Capture the cell that displays the provided text and extract its [x, y] central coordinate. 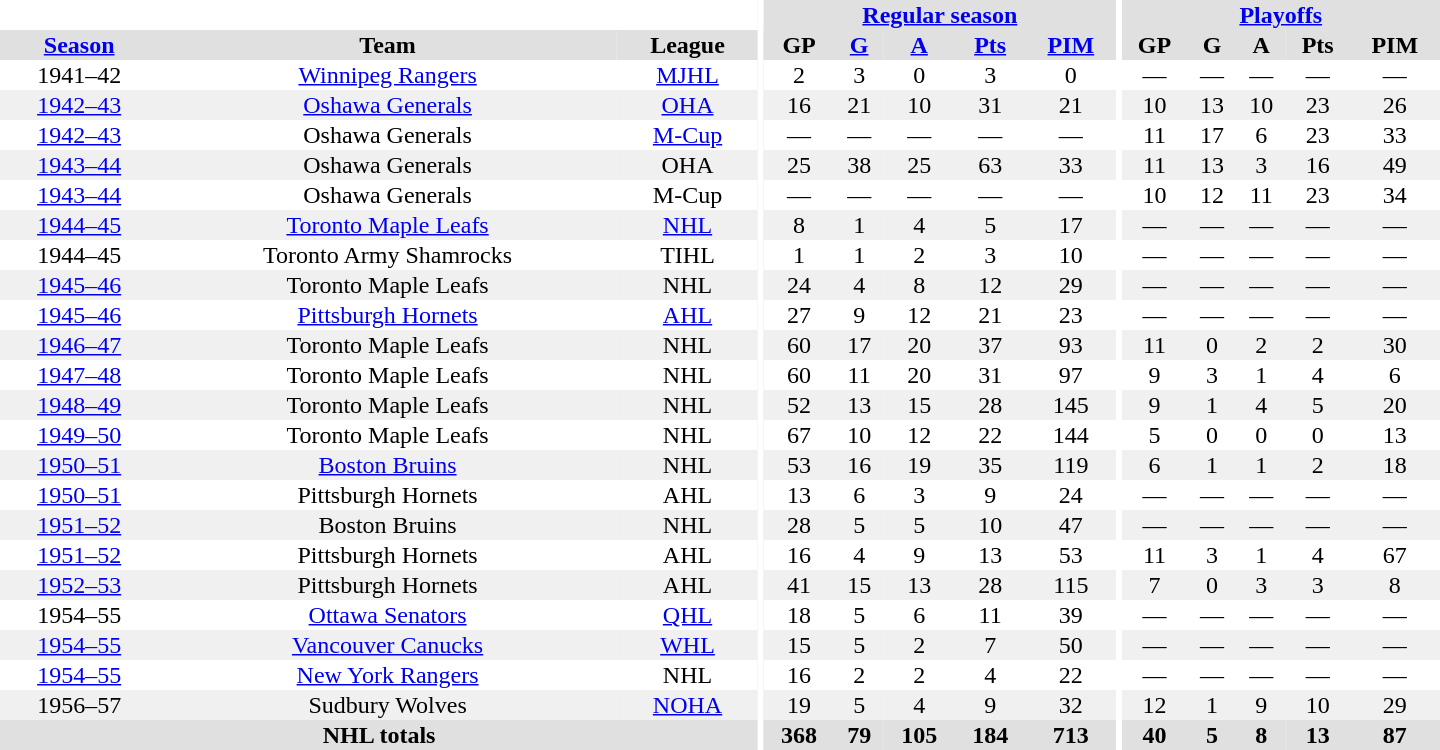
QHL [688, 615]
38 [860, 165]
52 [800, 405]
144 [1071, 435]
49 [1394, 165]
NHL totals [379, 735]
39 [1071, 615]
1946–47 [79, 345]
37 [990, 345]
Playoffs [1280, 15]
30 [1394, 345]
Vancouver Canucks [388, 645]
47 [1071, 525]
1941–42 [79, 75]
119 [1071, 465]
41 [800, 585]
26 [1394, 105]
27 [800, 315]
87 [1394, 735]
35 [990, 465]
105 [920, 735]
Winnipeg Rangers [388, 75]
New York Rangers [388, 675]
MJHL [688, 75]
1947–48 [79, 375]
713 [1071, 735]
32 [1071, 705]
Team [388, 45]
Ottawa Senators [388, 615]
40 [1154, 735]
WHL [688, 645]
145 [1071, 405]
Regular season [940, 15]
Season [79, 45]
50 [1071, 645]
97 [1071, 375]
Toronto Army Shamrocks [388, 255]
TIHL [688, 255]
115 [1071, 585]
1948–49 [79, 405]
Sudbury Wolves [388, 705]
79 [860, 735]
93 [1071, 345]
368 [800, 735]
1952–53 [79, 585]
NOHA [688, 705]
184 [990, 735]
63 [990, 165]
League [688, 45]
1956–57 [79, 705]
34 [1394, 195]
1949–50 [79, 435]
